Extract the [x, y] coordinate from the center of the cell holding the provided text.  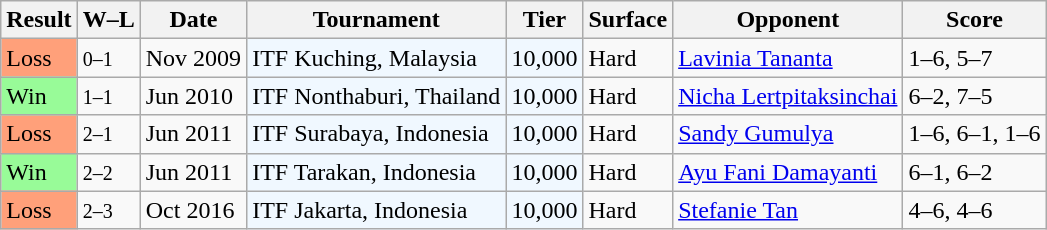
0–1 [108, 58]
Nicha Lertpitaksinchai [788, 96]
ITF Nonthaburi, Thailand [376, 96]
6–2, 7–5 [974, 96]
ITF Kuching, Malaysia [376, 58]
Nov 2009 [193, 58]
Result [39, 20]
2–3 [108, 210]
Oct 2016 [193, 210]
Lavinia Tananta [788, 58]
ITF Surabaya, Indonesia [376, 134]
ITF Jakarta, Indonesia [376, 210]
Tournament [376, 20]
1–1 [108, 96]
W–L [108, 20]
ITF Tarakan, Indonesia [376, 172]
4–6, 4–6 [974, 210]
1–6, 5–7 [974, 58]
Tier [544, 20]
Sandy Gumulya [788, 134]
Ayu Fani Damayanti [788, 172]
2–2 [108, 172]
Surface [628, 20]
6–1, 6–2 [974, 172]
Opponent [788, 20]
Score [974, 20]
Jun 2010 [193, 96]
Stefanie Tan [788, 210]
Date [193, 20]
2–1 [108, 134]
1–6, 6–1, 1–6 [974, 134]
